For the text-containing cell, return its midpoint in [X, Y] coordinate format. 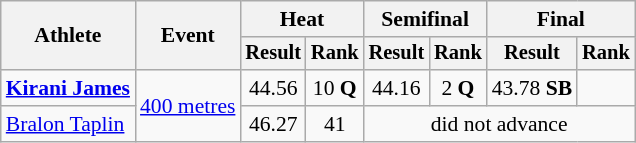
44.56 [273, 88]
Semifinal [426, 19]
10 Q [335, 88]
44.16 [397, 88]
46.27 [273, 124]
Final [561, 19]
Athlete [68, 36]
2 Q [458, 88]
Kirani James [68, 88]
Heat [302, 19]
43.78 SB [532, 88]
Event [188, 36]
41 [335, 124]
Bralon Taplin [68, 124]
did not advance [500, 124]
400 metres [188, 106]
